From the cell containing the given text, extract its center point as [X, Y] coordinate. 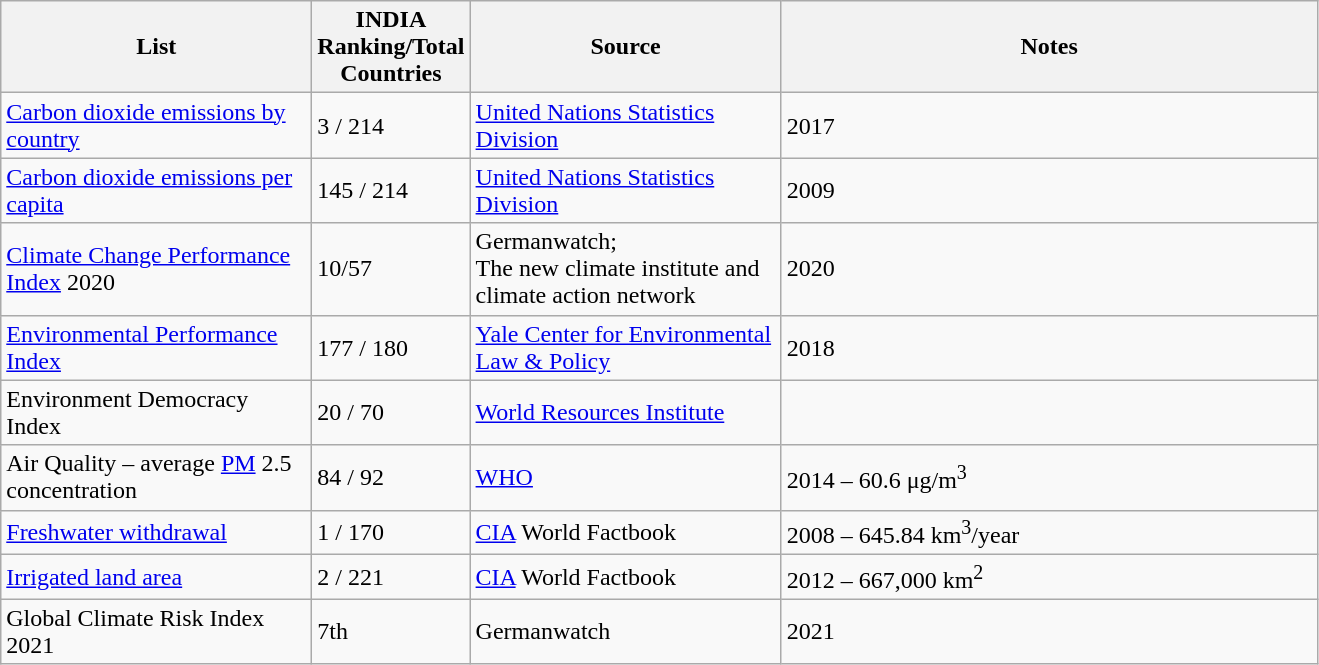
Germanwatch [626, 632]
7th [391, 632]
177 / 180 [391, 348]
Environmental Performance Index [156, 348]
2 / 221 [391, 578]
10/57 [391, 269]
2018 [1049, 348]
1 / 170 [391, 532]
2021 [1049, 632]
Environment Democracy Index [156, 412]
INDIA Ranking/Total Countries [391, 47]
Germanwatch;The new climate institute and climate action network [626, 269]
Climate Change Performance Index 2020 [156, 269]
Carbon dioxide emissions per capita [156, 190]
Irrigated land area [156, 578]
2008 – 645.84 km3/year [1049, 532]
WHO [626, 478]
Freshwater withdrawal [156, 532]
20 / 70 [391, 412]
2014 – 60.6 μg/m3 [1049, 478]
Air Quality – average PM 2.5 concentration [156, 478]
2020 [1049, 269]
145 / 214 [391, 190]
Yale Center for Environmental Law & Policy [626, 348]
Source [626, 47]
84 / 92 [391, 478]
Global Climate Risk Index 2021 [156, 632]
2017 [1049, 126]
2009 [1049, 190]
3 / 214 [391, 126]
List [156, 47]
Notes [1049, 47]
2012 – 667,000 km2 [1049, 578]
World Resources Institute [626, 412]
Carbon dioxide emissions by country [156, 126]
